Provide the (x, y) coordinate of the cell's center where the given text is located.  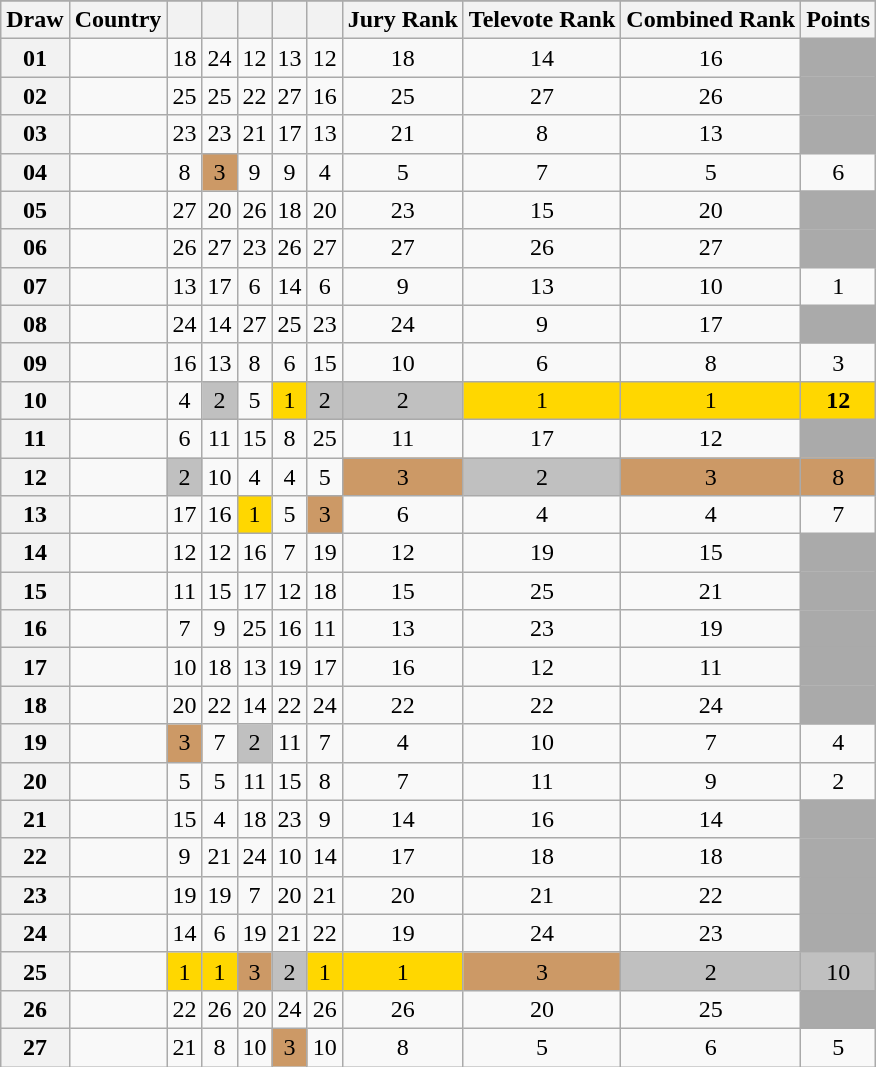
Jury Rank (402, 20)
03 (35, 134)
08 (35, 324)
02 (35, 96)
01 (35, 58)
Televote Rank (542, 20)
Draw (35, 20)
Country (118, 20)
07 (35, 286)
06 (35, 248)
09 (35, 362)
Combined Rank (711, 20)
04 (35, 172)
Points (838, 20)
05 (35, 210)
